Pinpoint the cell where the given text exists, returning its [X, Y] midpoint coordinate. 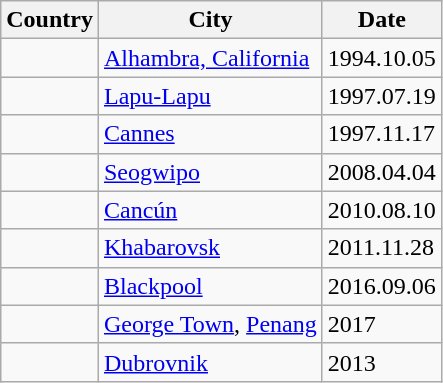
Country [50, 20]
2016.09.06 [382, 286]
2011.11.28 [382, 248]
1997.07.19 [382, 96]
Dubrovnik [210, 362]
City [210, 20]
Alhambra, California [210, 58]
2008.04.04 [382, 172]
2017 [382, 324]
Khabarovsk [210, 248]
Blackpool [210, 286]
Cannes [210, 134]
Lapu-Lapu [210, 96]
1997.11.17 [382, 134]
Seogwipo [210, 172]
Date [382, 20]
Cancún [210, 210]
1994.10.05 [382, 58]
2013 [382, 362]
2010.08.10 [382, 210]
George Town, Penang [210, 324]
